From the cell containing the given text, extract its center point as (x, y) coordinate. 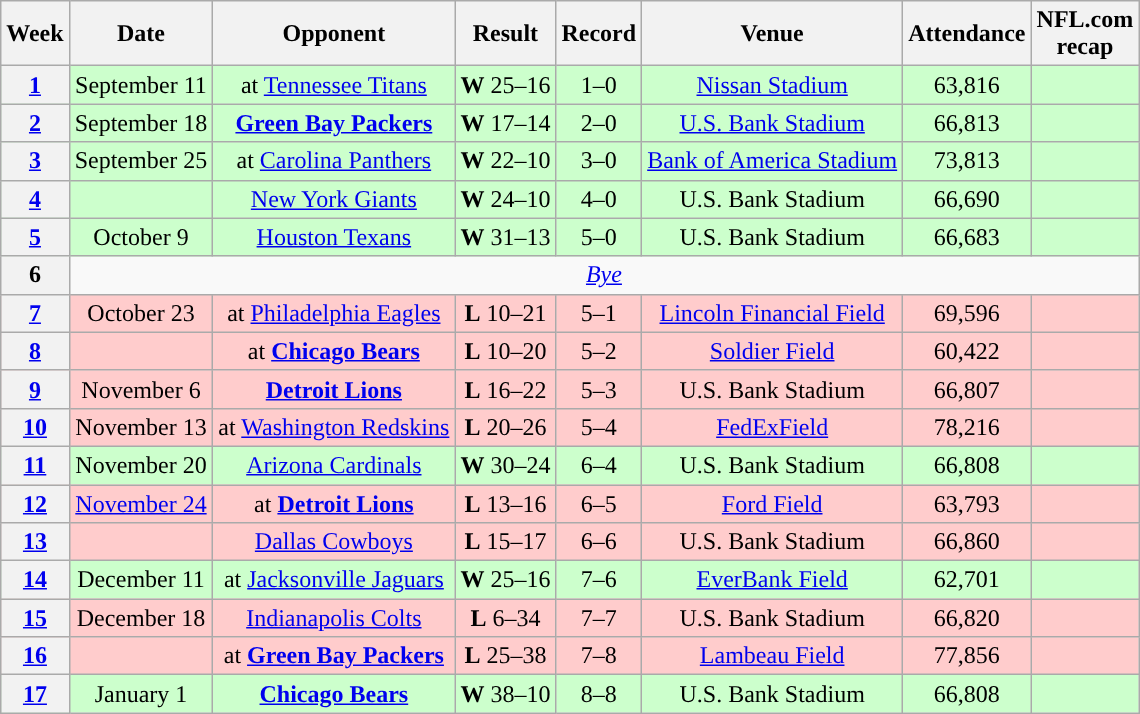
77,856 (967, 656)
6–4 (599, 465)
January 1 (141, 694)
5–2 (599, 351)
Result (506, 34)
W 38–10 (506, 694)
Lincoln Financial Field (772, 313)
78,216 (967, 427)
Week (35, 34)
W 22–10 (506, 161)
at Tennessee Titans (334, 85)
October 9 (141, 237)
9 (35, 389)
L 13–16 (506, 503)
3–0 (599, 161)
69,596 (967, 313)
Bye (604, 275)
L 20–26 (506, 427)
4–0 (599, 199)
16 (35, 656)
63,793 (967, 503)
6–6 (599, 542)
Attendance (967, 34)
66,813 (967, 123)
Detroit Lions (334, 389)
7–8 (599, 656)
63,816 (967, 85)
EverBank Field (772, 580)
New York Giants (334, 199)
17 (35, 694)
7 (35, 313)
2–0 (599, 123)
3 (35, 161)
Venue (772, 34)
L 10–21 (506, 313)
Lambeau Field (772, 656)
at Washington Redskins (334, 427)
L 16–22 (506, 389)
W 31–13 (506, 237)
November 20 (141, 465)
November 13 (141, 427)
60,422 (967, 351)
September 18 (141, 123)
November 24 (141, 503)
15 (35, 618)
66,807 (967, 389)
1 (35, 85)
Bank of America Stadium (772, 161)
12 (35, 503)
at Chicago Bears (334, 351)
7–6 (599, 580)
Dallas Cowboys (334, 542)
at Green Bay Packers (334, 656)
December 18 (141, 618)
Opponent (334, 34)
Date (141, 34)
5 (35, 237)
10 (35, 427)
66,820 (967, 618)
Arizona Cardinals (334, 465)
5–4 (599, 427)
2 (35, 123)
8–8 (599, 694)
September 25 (141, 161)
4 (35, 199)
66,690 (967, 199)
September 11 (141, 85)
October 23 (141, 313)
L 6–34 (506, 618)
at Jacksonville Jaguars (334, 580)
Houston Texans (334, 237)
Soldier Field (772, 351)
5–3 (599, 389)
L 10–20 (506, 351)
5–0 (599, 237)
Nissan Stadium (772, 85)
Chicago Bears (334, 694)
NFL.comrecap (1085, 34)
at Carolina Panthers (334, 161)
Indianapolis Colts (334, 618)
FedExField (772, 427)
at Detroit Lions (334, 503)
W 30–24 (506, 465)
Green Bay Packers (334, 123)
66,860 (967, 542)
L 15–17 (506, 542)
Ford Field (772, 503)
Record (599, 34)
November 6 (141, 389)
W 17–14 (506, 123)
14 (35, 580)
7–7 (599, 618)
62,701 (967, 580)
13 (35, 542)
December 11 (141, 580)
W 24–10 (506, 199)
L 25–38 (506, 656)
6 (35, 275)
5–1 (599, 313)
66,683 (967, 237)
11 (35, 465)
73,813 (967, 161)
6–5 (599, 503)
1–0 (599, 85)
at Philadelphia Eagles (334, 313)
8 (35, 351)
